Provide the [X, Y] coordinate of the cell's center where the given text is located.  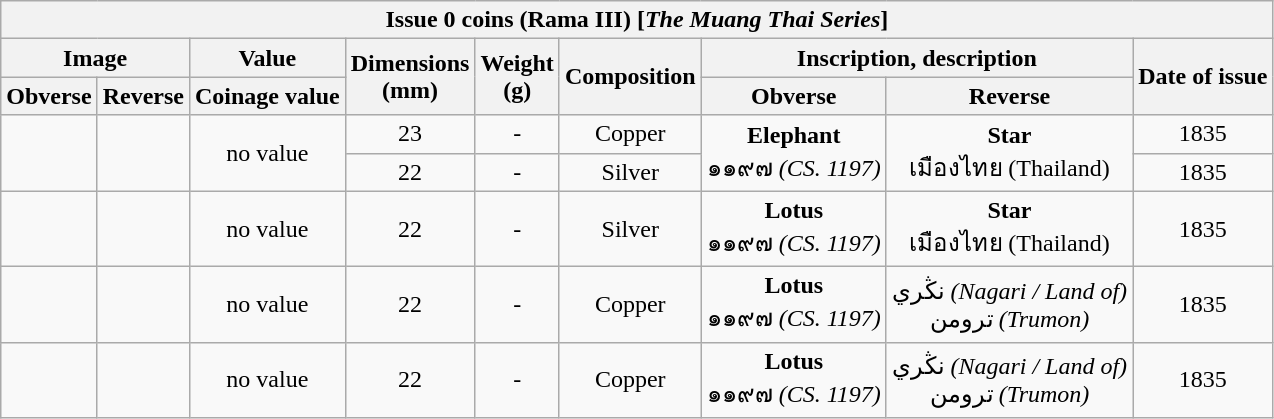
Dimensions(mm) [410, 77]
Image [96, 58]
Composition [630, 77]
Elephant๑๑๙๗ (CS. 1197) [794, 153]
Inscription, description [917, 58]
23 [410, 134]
Issue 0 coins (Rama III) [The Muang Thai Series] [637, 20]
Weight(g) [517, 77]
Value [267, 58]
Coinage value [267, 96]
Date of issue [1203, 77]
